Locate the cell with the specified text and output its (X, Y) center coordinate. 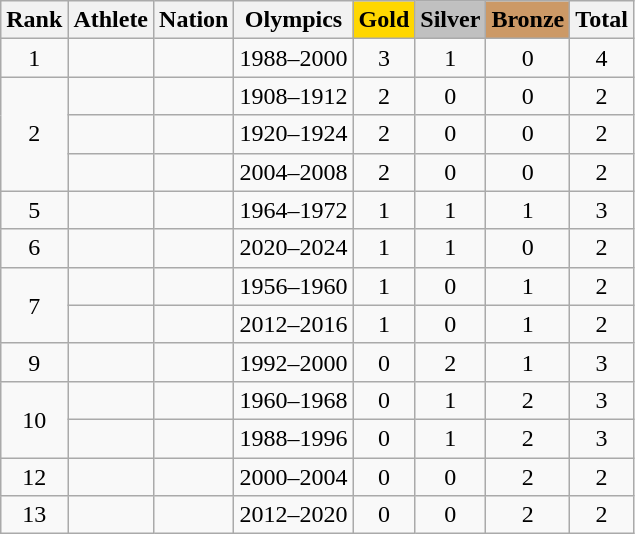
Gold (384, 20)
1964–1972 (294, 210)
1920–1924 (294, 134)
Bronze (528, 20)
Silver (450, 20)
9 (34, 362)
5 (34, 210)
Athlete (111, 20)
10 (34, 419)
1908–1912 (294, 96)
1992–2000 (294, 362)
4 (602, 58)
2020–2024 (294, 248)
13 (34, 515)
2000–2004 (294, 477)
Rank (34, 20)
1956–1960 (294, 286)
7 (34, 305)
Total (602, 20)
1988–2000 (294, 58)
1960–1968 (294, 400)
6 (34, 248)
2012–2020 (294, 515)
2012–2016 (294, 324)
Olympics (294, 20)
1988–1996 (294, 438)
Nation (194, 20)
2004–2008 (294, 172)
12 (34, 477)
